Identify which cell holds the provided text, then report its (X, Y) central coordinate. 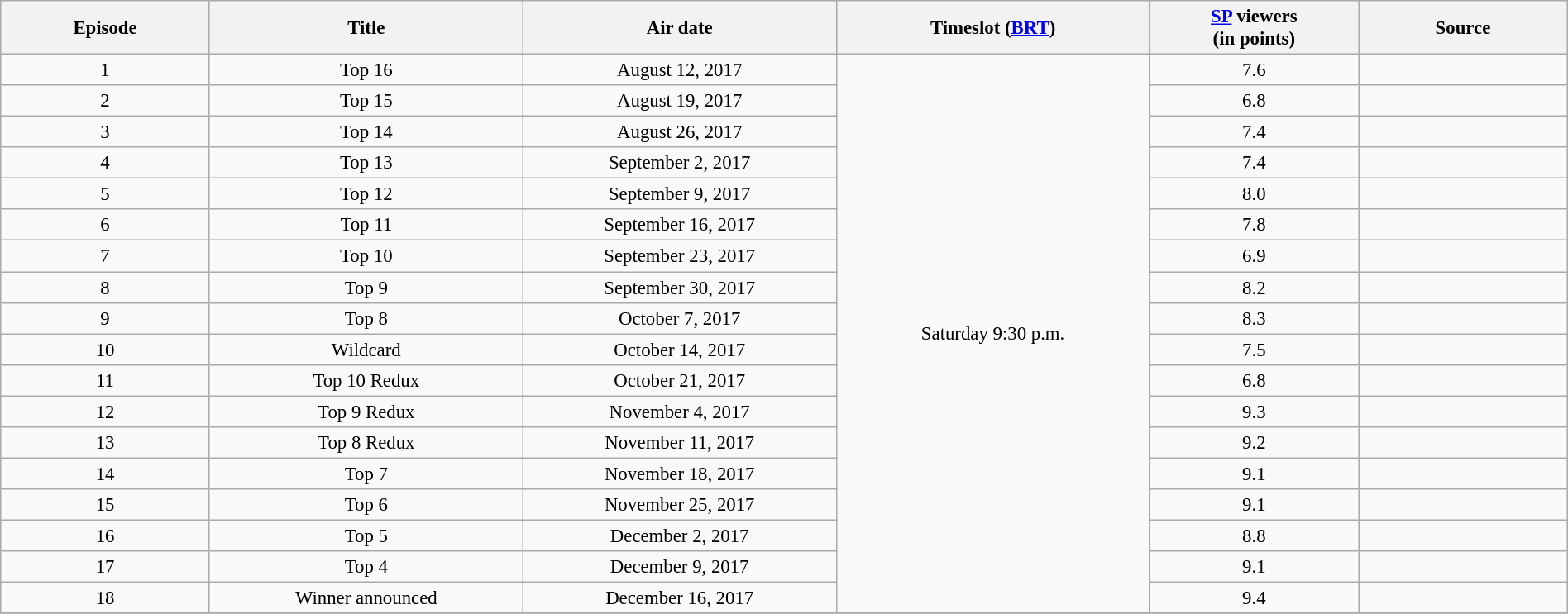
August 19, 2017 (680, 101)
Timeslot (BRT) (992, 28)
Saturday 9:30 p.m. (992, 334)
December 16, 2017 (680, 598)
8.0 (1254, 194)
3 (106, 132)
November 4, 2017 (680, 412)
Episode (106, 28)
16 (106, 535)
14 (106, 474)
October 14, 2017 (680, 350)
November 18, 2017 (680, 474)
18 (106, 598)
7.5 (1254, 350)
August 26, 2017 (680, 132)
September 23, 2017 (680, 256)
September 2, 2017 (680, 163)
9.4 (1254, 598)
September 16, 2017 (680, 226)
9.2 (1254, 443)
October 7, 2017 (680, 318)
December 2, 2017 (680, 535)
8.3 (1254, 318)
SP viewers(in points) (1254, 28)
10 (106, 350)
Source (1464, 28)
October 21, 2017 (680, 380)
12 (106, 412)
Top 12 (366, 194)
December 9, 2017 (680, 567)
17 (106, 567)
9 (106, 318)
August 12, 2017 (680, 70)
Top 9 (366, 288)
2 (106, 101)
Top 7 (366, 474)
4 (106, 163)
11 (106, 380)
Winner announced (366, 598)
Top 14 (366, 132)
Top 16 (366, 70)
Top 8 Redux (366, 443)
November 25, 2017 (680, 505)
Top 15 (366, 101)
November 11, 2017 (680, 443)
Wildcard (366, 350)
7 (106, 256)
Top 13 (366, 163)
September 9, 2017 (680, 194)
Top 11 (366, 226)
Air date (680, 28)
15 (106, 505)
5 (106, 194)
6.9 (1254, 256)
Top 9 Redux (366, 412)
Top 8 (366, 318)
Top 6 (366, 505)
1 (106, 70)
September 30, 2017 (680, 288)
9.3 (1254, 412)
8.8 (1254, 535)
8.2 (1254, 288)
7.6 (1254, 70)
7.8 (1254, 226)
6 (106, 226)
Title (366, 28)
8 (106, 288)
Top 5 (366, 535)
Top 10 (366, 256)
Top 4 (366, 567)
Top 10 Redux (366, 380)
13 (106, 443)
